Locate the cell with the specified text and output its (X, Y) center coordinate. 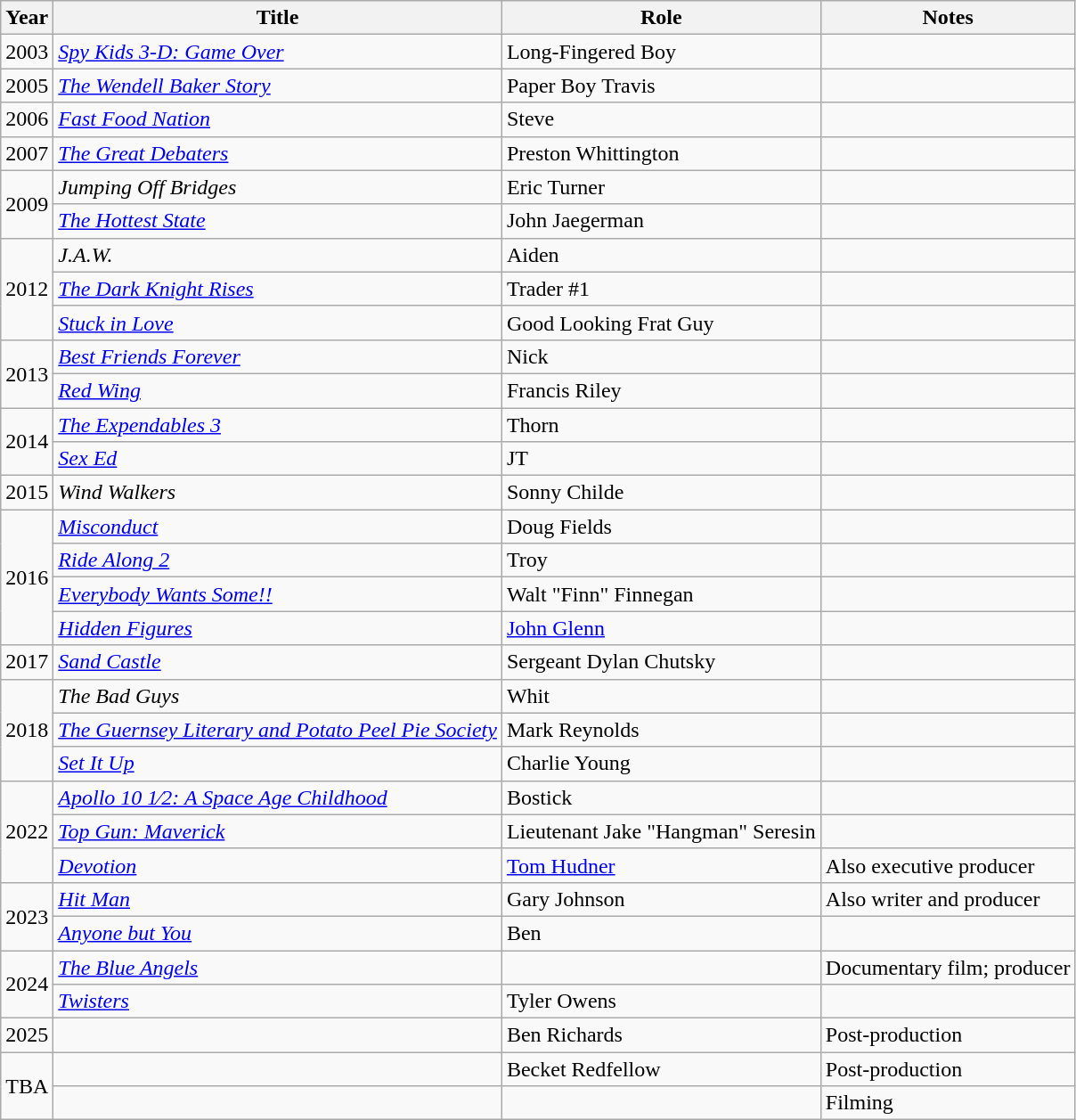
Apollo 10 1⁄2: A Space Age Childhood (278, 797)
Lieutenant Jake "Hangman" Seresin (661, 831)
2006 (27, 119)
The Wendell Baker Story (278, 86)
The Blue Angels (278, 967)
2012 (27, 289)
Documentary film; producer (948, 967)
Tom Hudner (661, 865)
2015 (27, 493)
Walt "Finn" Finnegan (661, 594)
2013 (27, 373)
Hit Man (278, 899)
2003 (27, 52)
2009 (27, 204)
2014 (27, 442)
Best Friends Forever (278, 356)
2024 (27, 984)
Gary Johnson (661, 899)
Ben Richards (661, 1035)
Sergeant Dylan Chutsky (661, 662)
Stuck in Love (278, 323)
Eric Turner (661, 187)
Ben (661, 933)
Top Gun: Maverick (278, 831)
Aiden (661, 255)
Year (27, 18)
Also writer and producer (948, 899)
Thorn (661, 425)
The Great Debaters (278, 153)
2022 (27, 831)
2025 (27, 1035)
Francis Riley (661, 390)
Misconduct (278, 527)
Preston Whittington (661, 153)
Tyler Owens (661, 1001)
Whit (661, 696)
The Hottest State (278, 221)
Sonny Childe (661, 493)
Sex Ed (278, 459)
Sand Castle (278, 662)
Paper Boy Travis (661, 86)
Bostick (661, 797)
Devotion (278, 865)
Good Looking Frat Guy (661, 323)
Notes (948, 18)
Long-Fingered Boy (661, 52)
The Bad Guys (278, 696)
Also executive producer (948, 865)
Becket Redfellow (661, 1069)
2005 (27, 86)
John Jaegerman (661, 221)
Filming (948, 1103)
Trader #1 (661, 289)
Jumping Off Bridges (278, 187)
Wind Walkers (278, 493)
Steve (661, 119)
Troy (661, 560)
TBA (27, 1086)
Doug Fields (661, 527)
Hidden Figures (278, 628)
The Dark Knight Rises (278, 289)
J.A.W. (278, 255)
John Glenn (661, 628)
Role (661, 18)
JT (661, 459)
Mark Reynolds (661, 730)
Everybody Wants Some!! (278, 594)
Red Wing (278, 390)
Charlie Young (661, 764)
The Expendables 3 (278, 425)
2023 (27, 916)
Title (278, 18)
Nick (661, 356)
Twisters (278, 1001)
2016 (27, 577)
Ride Along 2 (278, 560)
Spy Kids 3-D: Game Over (278, 52)
The Guernsey Literary and Potato Peel Pie Society (278, 730)
Set It Up (278, 764)
2018 (27, 730)
2017 (27, 662)
Fast Food Nation (278, 119)
2007 (27, 153)
Anyone but You (278, 933)
